For the text-containing cell, return its midpoint in (X, Y) coordinate format. 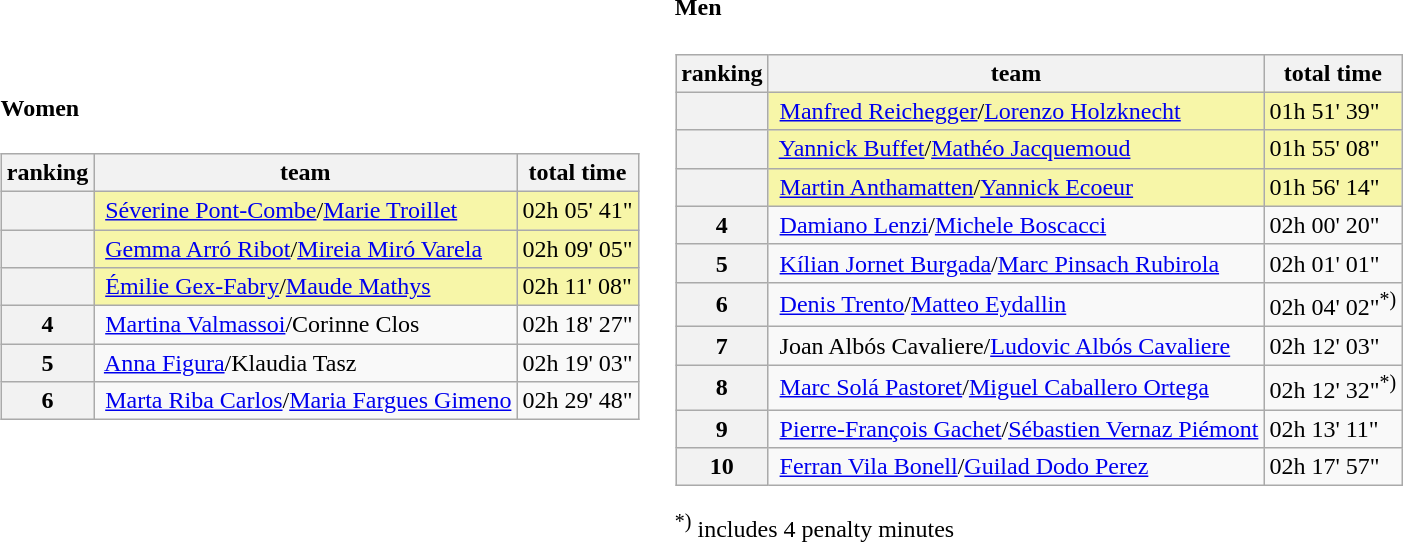
Manfred Reichegger/Lorenzo Holzknecht (1016, 111)
Séverine Pont-Combe/Marie Troillet (306, 210)
02h 01' 01" (1333, 263)
Gemma Arró Ribot/Mireia Miró Varela (306, 249)
02h 12' 32"*) (1333, 388)
02h 12' 03" (1333, 346)
Émilie Gex-Fabry/Maude Mathys (306, 287)
02h 19' 03" (578, 363)
02h 09' 05" (578, 249)
01h 51' 39" (1333, 111)
Anna Figura/Klaudia Tasz (306, 363)
Pierre-François Gachet/Sébastien Vernaz Piémont (1016, 429)
Denis Trento/Matteo Eydallin (1016, 304)
02h 04' 02"*) (1333, 304)
02h 05' 41" (578, 210)
01h 55' 08" (1333, 149)
Martina Valmassoi/Corinne Clos (306, 325)
02h 11' 08" (578, 287)
Martin Anthamatten/Yannick Ecoeur (1016, 187)
10 (722, 467)
Joan Albós Cavaliere/Ludovic Albós Cavaliere (1016, 346)
Kílian Jornet Burgada/Marc Pinsach Rubirola (1016, 263)
01h 56' 14" (1333, 187)
02h 00' 20" (1333, 225)
Marta Riba Carlos/Maria Fargues Gimeno (306, 401)
02h 18' 27" (578, 325)
9 (722, 429)
02h 13' 11" (1333, 429)
02h 29' 48" (578, 401)
Damiano Lenzi/Michele Boscacci (1016, 225)
Yannick Buffet/Mathéo Jacquemoud (1016, 149)
Ferran Vila Bonell/Guilad Dodo Perez (1016, 467)
8 (722, 388)
02h 17' 57" (1333, 467)
7 (722, 346)
Marc Solá Pastoret/Miguel Caballero Ortega (1016, 388)
